Determine the [x, y] coordinate at the center of the cell enclosing the given text.  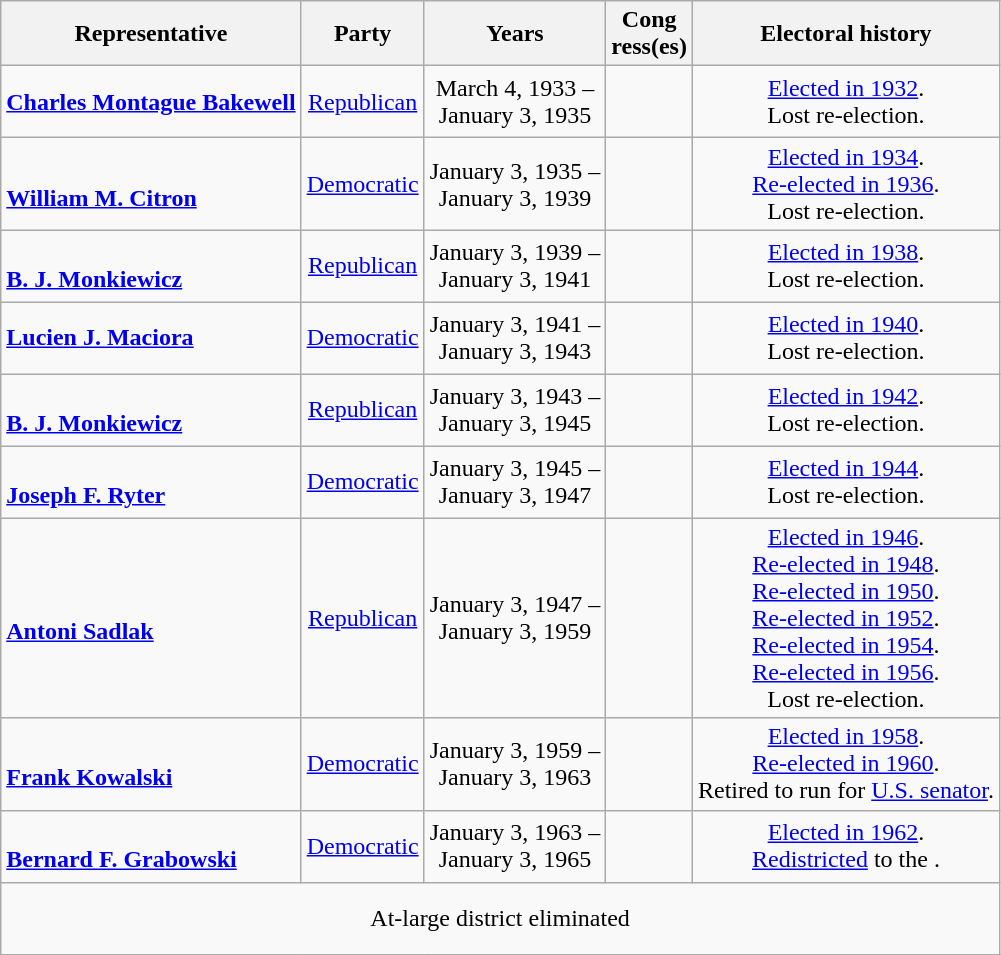
Elected in 1962.Redistricted to the . [846, 846]
Antoni Sadlak [151, 618]
Representative [151, 34]
Elected in 1944.Lost re-election. [846, 482]
March 4, 1933 –January 3, 1935 [515, 102]
January 3, 1941 –January 3, 1943 [515, 338]
Congress(es) [650, 34]
Elected in 1946.Re-elected in 1948.Re-elected in 1950.Re-elected in 1952.Re-elected in 1954.Re-elected in 1956.Lost re-election. [846, 618]
Elected in 1932.Lost re-election. [846, 102]
Electoral history [846, 34]
Elected in 1942.Lost re-election. [846, 410]
Joseph F. Ryter [151, 482]
Frank Kowalski [151, 764]
Elected in 1958.Re-elected in 1960.Retired to run for U.S. senator. [846, 764]
January 3, 1959 –January 3, 1963 [515, 764]
January 3, 1945 –January 3, 1947 [515, 482]
Elected in 1934.Re-elected in 1936.Lost re-election. [846, 184]
Elected in 1938.Lost re-election. [846, 266]
Party [362, 34]
January 3, 1963 –January 3, 1965 [515, 846]
January 3, 1935 –January 3, 1939 [515, 184]
Years [515, 34]
Charles Montague Bakewell [151, 102]
January 3, 1943 –January 3, 1945 [515, 410]
William M. Citron [151, 184]
At-large district eliminated [500, 918]
January 3, 1947 –January 3, 1959 [515, 618]
January 3, 1939 –January 3, 1941 [515, 266]
Bernard F. Grabowski [151, 846]
Elected in 1940.Lost re-election. [846, 338]
Lucien J. Maciora [151, 338]
